Provide the [X, Y] coordinate of the cell's center where the given text is located.  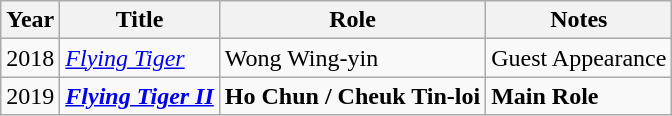
Flying Tiger [140, 58]
Role [352, 20]
Wong Wing-yin [352, 58]
Notes [579, 20]
Year [30, 20]
2018 [30, 58]
Guest Appearance [579, 58]
Main Role [579, 96]
Ho Chun / Cheuk Tin-loi [352, 96]
Flying Tiger II [140, 96]
2019 [30, 96]
Title [140, 20]
